For the text-containing cell, return its midpoint in [X, Y] coordinate format. 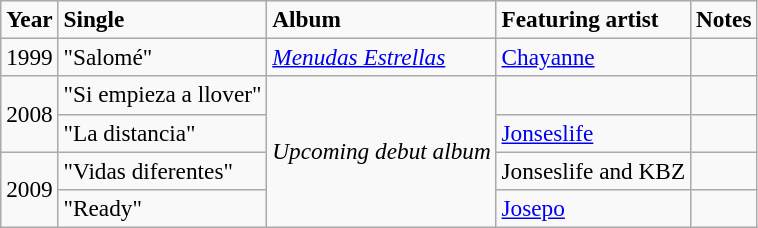
2008 [30, 114]
Album [382, 19]
Menudas Estrellas [382, 57]
Single [162, 19]
Josepo [593, 208]
Jonseslife [593, 133]
Jonseslife and KBZ [593, 170]
Chayanne [593, 57]
1999 [30, 57]
"Si empieza a llover" [162, 95]
2009 [30, 189]
Upcoming debut album [382, 152]
"La distancia" [162, 133]
"Vidas diferentes" [162, 170]
"Salomé" [162, 57]
Featuring artist [593, 19]
"Ready" [162, 208]
Notes [724, 19]
Year [30, 19]
